From the cell containing the given text, extract its center point as [x, y] coordinate. 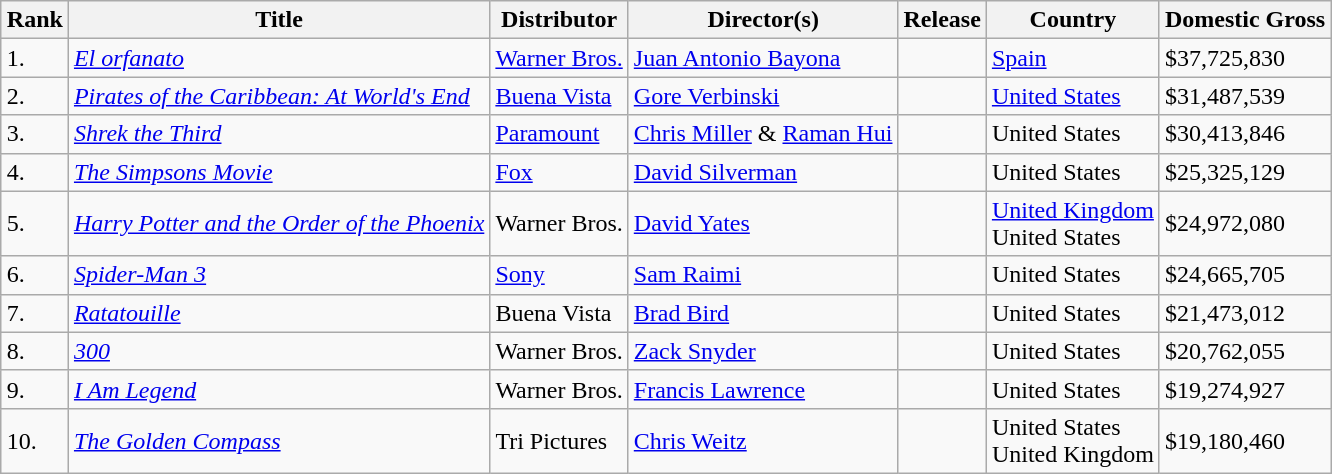
1. [34, 58]
$31,487,539 [1244, 96]
Rank [34, 20]
United StatesUnited Kingdom [1072, 440]
$19,180,460 [1244, 440]
$20,762,055 [1244, 351]
300 [278, 351]
Zack Snyder [763, 351]
6. [34, 275]
$24,665,705 [1244, 275]
Spider-Man 3 [278, 275]
Paramount [559, 134]
Spain [1072, 58]
4. [34, 172]
David Yates [763, 224]
Title [278, 20]
8. [34, 351]
United KingdomUnited States [1072, 224]
I Am Legend [278, 389]
Domestic Gross [1244, 20]
The Simpsons Movie [278, 172]
El orfanato [278, 58]
Sam Raimi [763, 275]
7. [34, 313]
$24,972,080 [1244, 224]
Shrek the Third [278, 134]
Brad Bird [763, 313]
10. [34, 440]
2. [34, 96]
Gore Verbinski [763, 96]
Pirates of the Caribbean: At World's End [278, 96]
Chris Weitz [763, 440]
Distributor [559, 20]
$25,325,129 [1244, 172]
Sony [559, 275]
3. [34, 134]
Release [942, 20]
9. [34, 389]
Harry Potter and the Order of the Phoenix [278, 224]
5. [34, 224]
Fox [559, 172]
Ratatouille [278, 313]
$30,413,846 [1244, 134]
Chris Miller & Raman Hui [763, 134]
Francis Lawrence [763, 389]
Country [1072, 20]
The Golden Compass [278, 440]
Juan Antonio Bayona [763, 58]
David Silverman [763, 172]
Tri Pictures [559, 440]
Director(s) [763, 20]
$37,725,830 [1244, 58]
$21,473,012 [1244, 313]
$19,274,927 [1244, 389]
